Output the [x, y] coordinate of the center of the cell containing the given text.  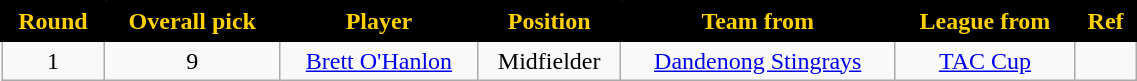
Position [550, 22]
Round [54, 22]
Ref [1106, 22]
1 [54, 60]
Player [379, 22]
TAC Cup [985, 60]
Midfielder [550, 60]
Overall pick [192, 22]
League from [985, 22]
Dandenong Stingrays [758, 60]
Brett O'Hanlon [379, 60]
Team from [758, 22]
9 [192, 60]
